Scan for the cell matching the given text and deliver its [X, Y] coordinate at center. 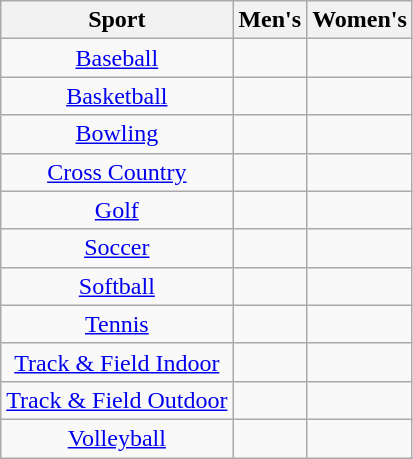
Tennis [117, 324]
Track & Field Outdoor [117, 400]
Softball [117, 286]
Golf [117, 210]
Track & Field Indoor [117, 362]
Bowling [117, 134]
Volleyball [117, 438]
Baseball [117, 58]
Basketball [117, 96]
Soccer [117, 248]
Men's [270, 20]
Cross Country [117, 172]
Women's [360, 20]
Sport [117, 20]
